Detect which cell encompasses the target text, then output its [X, Y] center coordinate. 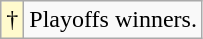
† [12, 20]
Playoffs winners. [114, 20]
